Search for the cell housing the specified text and yield its [x, y] center coordinate. 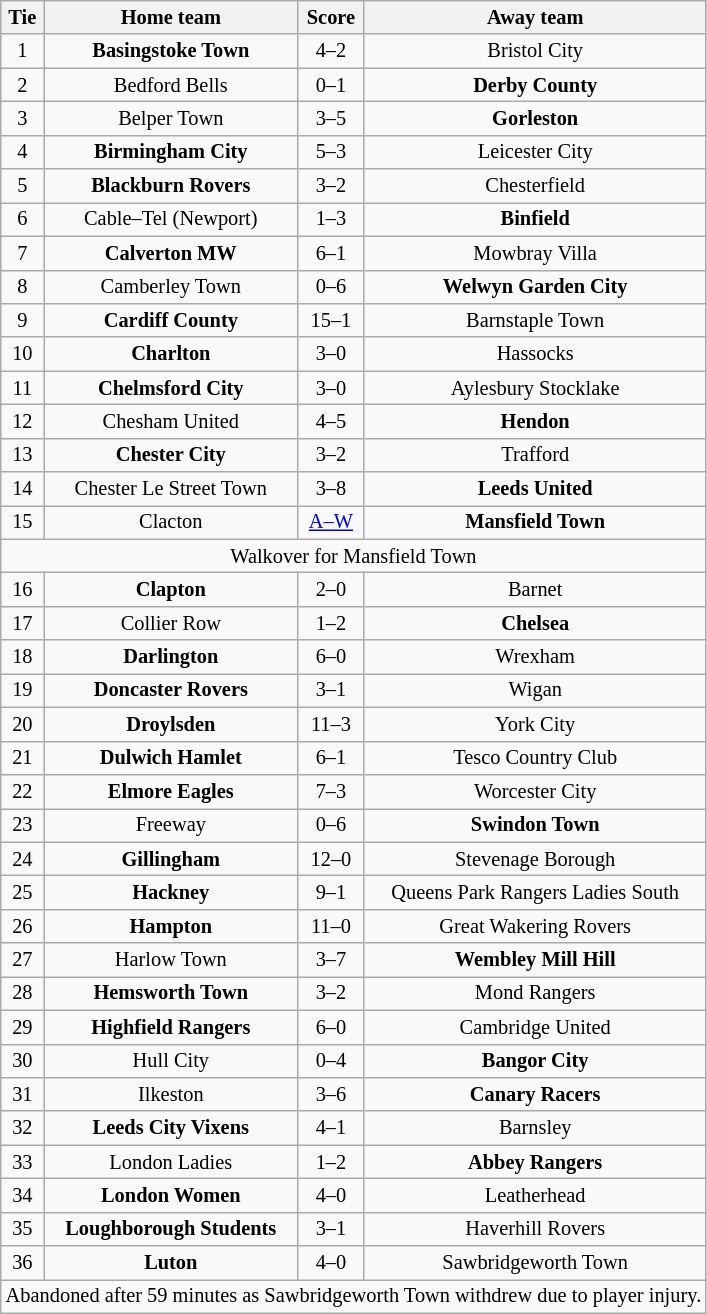
Barnsley [535, 1128]
Bristol City [535, 51]
Home team [171, 17]
Score [332, 17]
Blackburn Rovers [171, 186]
1–3 [332, 219]
19 [22, 690]
27 [22, 960]
3–7 [332, 960]
Wigan [535, 690]
31 [22, 1094]
Chesterfield [535, 186]
Barnstaple Town [535, 320]
Hull City [171, 1061]
5–3 [332, 152]
Abbey Rangers [535, 1162]
3–8 [332, 489]
34 [22, 1195]
Gorleston [535, 118]
4 [22, 152]
14 [22, 489]
12 [22, 421]
Sawbridgeworth Town [535, 1263]
21 [22, 758]
11 [22, 388]
0–1 [332, 85]
London Ladies [171, 1162]
4–5 [332, 421]
Bangor City [535, 1061]
32 [22, 1128]
3–5 [332, 118]
9–1 [332, 892]
Harlow Town [171, 960]
Clapton [171, 589]
Chelmsford City [171, 388]
Cambridge United [535, 1027]
Elmore Eagles [171, 791]
Queens Park Rangers Ladies South [535, 892]
9 [22, 320]
1 [22, 51]
Leeds City Vixens [171, 1128]
5 [22, 186]
2 [22, 85]
4–1 [332, 1128]
Welwyn Garden City [535, 287]
Hackney [171, 892]
London Women [171, 1195]
24 [22, 859]
7–3 [332, 791]
Darlington [171, 657]
Chester Le Street Town [171, 489]
Collier Row [171, 623]
8 [22, 287]
33 [22, 1162]
18 [22, 657]
Barnet [535, 589]
Chelsea [535, 623]
Walkover for Mansfield Town [354, 556]
Droylsden [171, 724]
Hendon [535, 421]
Camberley Town [171, 287]
3 [22, 118]
Binfield [535, 219]
6 [22, 219]
20 [22, 724]
15 [22, 522]
Hemsworth Town [171, 993]
Worcester City [535, 791]
A–W [332, 522]
17 [22, 623]
Dulwich Hamlet [171, 758]
Cable–Tel (Newport) [171, 219]
Great Wakering Rovers [535, 926]
16 [22, 589]
Ilkeston [171, 1094]
7 [22, 253]
Canary Racers [535, 1094]
Abandoned after 59 minutes as Sawbridgeworth Town withdrew due to player injury. [354, 1296]
Swindon Town [535, 825]
Wrexham [535, 657]
Doncaster Rovers [171, 690]
Freeway [171, 825]
Birmingham City [171, 152]
Derby County [535, 85]
Leeds United [535, 489]
Charlton [171, 354]
12–0 [332, 859]
Stevenage Borough [535, 859]
26 [22, 926]
30 [22, 1061]
22 [22, 791]
Tesco Country Club [535, 758]
Hassocks [535, 354]
Luton [171, 1263]
35 [22, 1229]
Leicester City [535, 152]
36 [22, 1263]
29 [22, 1027]
Wembley Mill Hill [535, 960]
13 [22, 455]
Chester City [171, 455]
Loughborough Students [171, 1229]
15–1 [332, 320]
Basingstoke Town [171, 51]
Leatherhead [535, 1195]
Away team [535, 17]
28 [22, 993]
Chesham United [171, 421]
0–4 [332, 1061]
10 [22, 354]
11–3 [332, 724]
Mond Rangers [535, 993]
Trafford [535, 455]
Hampton [171, 926]
23 [22, 825]
Cardiff County [171, 320]
11–0 [332, 926]
Belper Town [171, 118]
Gillingham [171, 859]
Clacton [171, 522]
4–2 [332, 51]
York City [535, 724]
Calverton MW [171, 253]
Aylesbury Stocklake [535, 388]
Haverhill Rovers [535, 1229]
3–6 [332, 1094]
Mowbray Villa [535, 253]
Bedford Bells [171, 85]
Mansfield Town [535, 522]
25 [22, 892]
Highfield Rangers [171, 1027]
Tie [22, 17]
2–0 [332, 589]
